Detect which cell encompasses the target text, then output its [X, Y] center coordinate. 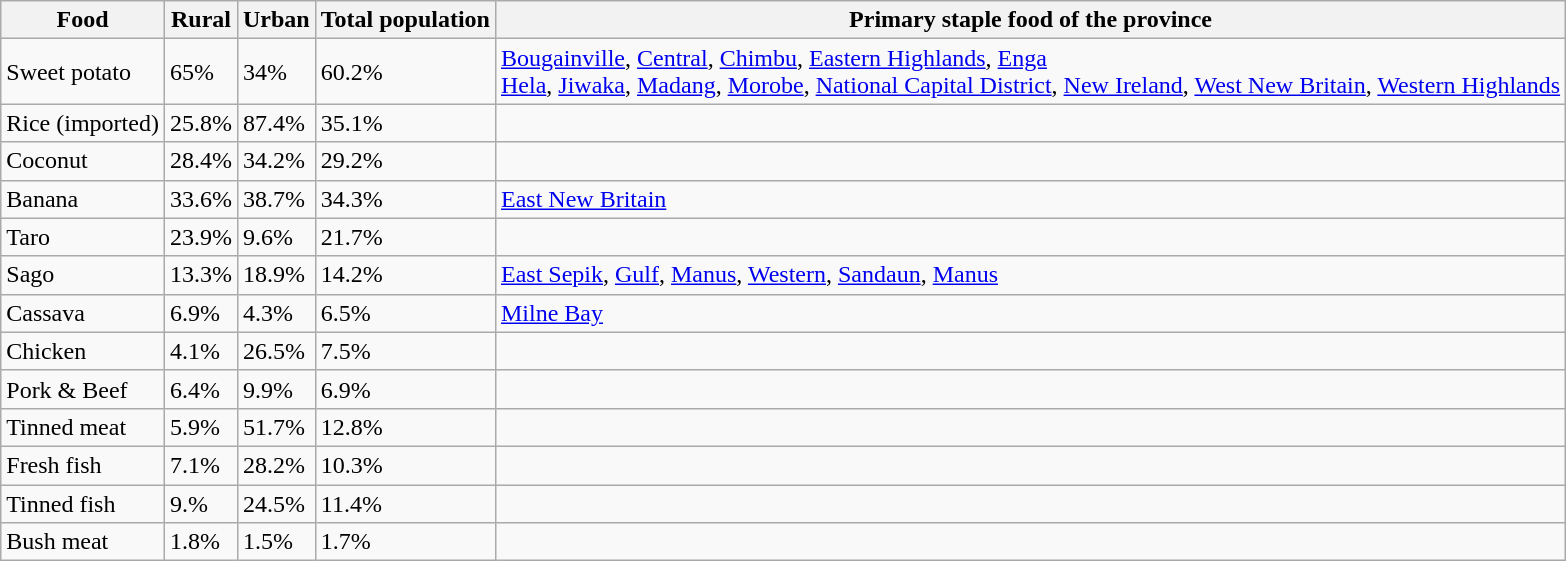
4.1% [200, 351]
Food [83, 20]
24.5% [276, 503]
6.5% [405, 313]
6.4% [200, 389]
Taro [83, 237]
East Sepik, Gulf, Manus, Western, Sandaun, Manus [1030, 275]
Cassava [83, 313]
Urban [276, 20]
1.5% [276, 542]
Rural [200, 20]
9.9% [276, 389]
Tinned fish [83, 503]
10.3% [405, 465]
51.7% [276, 427]
4.3% [276, 313]
29.2% [405, 161]
34.2% [276, 161]
Bush meat [83, 542]
21.7% [405, 237]
35.1% [405, 123]
38.7% [276, 199]
Milne Bay [1030, 313]
Tinned meat [83, 427]
Coconut [83, 161]
65% [200, 72]
23.9% [200, 237]
9.% [200, 503]
Primary staple food of the province [1030, 20]
Chicken [83, 351]
12.8% [405, 427]
Sago [83, 275]
28.2% [276, 465]
Pork & Beef [83, 389]
Banana [83, 199]
7.1% [200, 465]
60.2% [405, 72]
Sweet potato [83, 72]
28.4% [200, 161]
13.3% [200, 275]
87.4% [276, 123]
34% [276, 72]
Fresh fish [83, 465]
14.2% [405, 275]
34.3% [405, 199]
1.8% [200, 542]
5.9% [200, 427]
25.8% [200, 123]
East New Britain [1030, 199]
33.6% [200, 199]
9.6% [276, 237]
18.9% [276, 275]
7.5% [405, 351]
Total population [405, 20]
11.4% [405, 503]
Rice (imported) [83, 123]
26.5% [276, 351]
1.7% [405, 542]
